Output the (X, Y) coordinate of the center of the cell containing the given text.  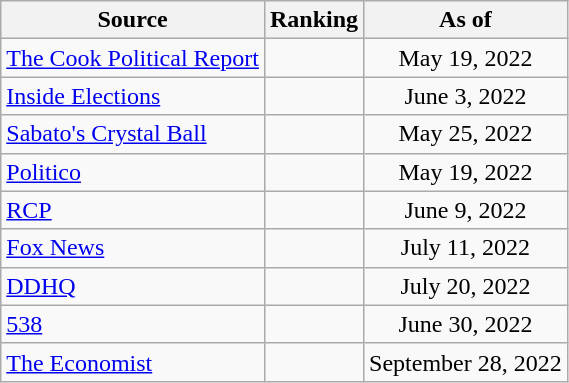
DDHQ (133, 286)
The Cook Political Report (133, 58)
The Economist (133, 362)
June 9, 2022 (466, 210)
RCP (133, 210)
June 30, 2022 (466, 324)
Inside Elections (133, 96)
July 20, 2022 (466, 286)
June 3, 2022 (466, 96)
Source (133, 20)
Ranking (314, 20)
538 (133, 324)
Sabato's Crystal Ball (133, 134)
As of (466, 20)
July 11, 2022 (466, 248)
May 25, 2022 (466, 134)
September 28, 2022 (466, 362)
Fox News (133, 248)
Politico (133, 172)
